From the cell containing the given text, extract its center point as [x, y] coordinate. 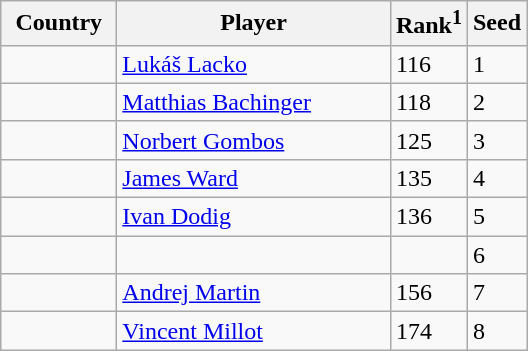
Lukáš Lacko [254, 64]
Rank1 [428, 24]
8 [496, 331]
125 [428, 140]
6 [496, 255]
Seed [496, 24]
1 [496, 64]
Vincent Millot [254, 331]
Country [59, 24]
Norbert Gombos [254, 140]
Player [254, 24]
118 [428, 102]
135 [428, 178]
136 [428, 217]
4 [496, 178]
Ivan Dodig [254, 217]
5 [496, 217]
2 [496, 102]
James Ward [254, 178]
Matthias Bachinger [254, 102]
3 [496, 140]
116 [428, 64]
7 [496, 293]
Andrej Martin [254, 293]
174 [428, 331]
156 [428, 293]
